For the text-containing cell, return its midpoint in [x, y] coordinate format. 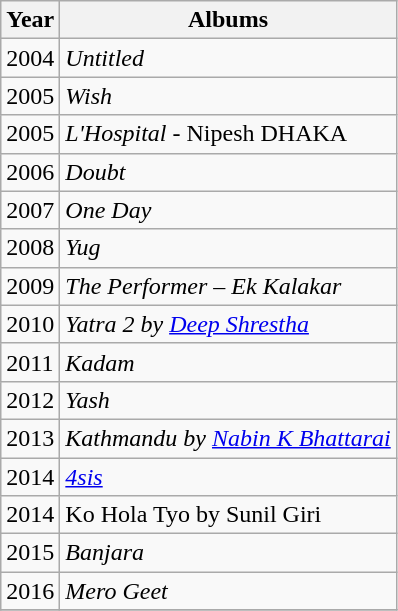
Kadam [228, 362]
L'Hospital - Nipesh DHAKA [228, 134]
2013 [30, 438]
Mero Geet [228, 591]
Kathmandu by Nabin K Bhattarai [228, 438]
Year [30, 20]
2015 [30, 553]
Doubt [228, 172]
Yatra 2 by Deep Shrestha [228, 324]
2009 [30, 286]
Banjara [228, 553]
4sis [228, 477]
Albums [228, 20]
Yash [228, 400]
2004 [30, 58]
2012 [30, 400]
The Performer – Ek Kalakar [228, 286]
Untitled [228, 58]
Wish [228, 96]
Yug [228, 248]
2008 [30, 248]
2016 [30, 591]
2006 [30, 172]
2010 [30, 324]
One Day [228, 210]
Ko Hola Tyo by Sunil Giri [228, 515]
2011 [30, 362]
2007 [30, 210]
